Return (X, Y) of the center of cell containing provided text 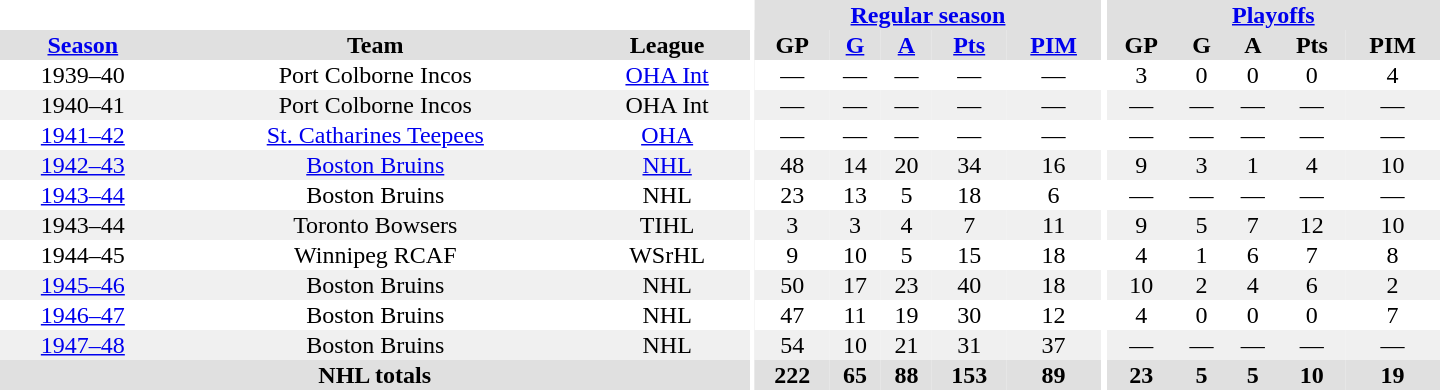
TIHL (667, 225)
League (667, 45)
89 (1054, 375)
34 (969, 165)
222 (792, 375)
14 (854, 165)
17 (854, 285)
Team (376, 45)
37 (1054, 345)
WSrHL (667, 255)
31 (969, 345)
1945–46 (83, 285)
65 (854, 375)
54 (792, 345)
Regular season (928, 15)
Winnipeg RCAF (376, 255)
OHA (667, 135)
Playoffs (1274, 15)
1940–41 (83, 105)
21 (906, 345)
1944–45 (83, 255)
16 (1054, 165)
NHL totals (374, 375)
St. Catharines Teepees (376, 135)
40 (969, 285)
8 (1392, 255)
Toronto Bowsers (376, 225)
1941–42 (83, 135)
88 (906, 375)
13 (854, 195)
1947–48 (83, 345)
30 (969, 315)
153 (969, 375)
48 (792, 165)
50 (792, 285)
1939–40 (83, 75)
Season (83, 45)
15 (969, 255)
20 (906, 165)
47 (792, 315)
1946–47 (83, 315)
1942–43 (83, 165)
